Find where the given text appears and provide that cell's center as (x, y) coordinate. 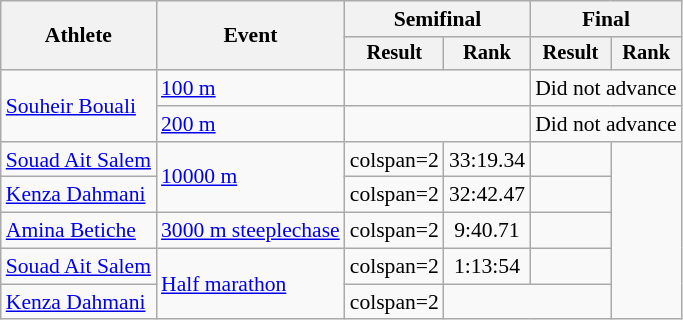
100 m (250, 88)
200 m (250, 124)
3000 m steeplechase (250, 231)
Souheir Bouali (78, 106)
33:19.34 (487, 160)
10000 m (250, 178)
Athlete (78, 36)
32:42.47 (487, 195)
Event (250, 36)
1:13:54 (487, 267)
Half marathon (250, 284)
9:40.71 (487, 231)
Amina Betiche (78, 231)
Final (606, 19)
Semifinal (438, 19)
